Locate the cell with the specified text and output its (X, Y) center coordinate. 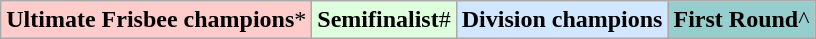
Semifinalist# (384, 20)
Division champions (562, 20)
First Round^ (742, 20)
Ultimate Frisbee champions* (156, 20)
